Search for the cell housing the specified text and yield its [x, y] center coordinate. 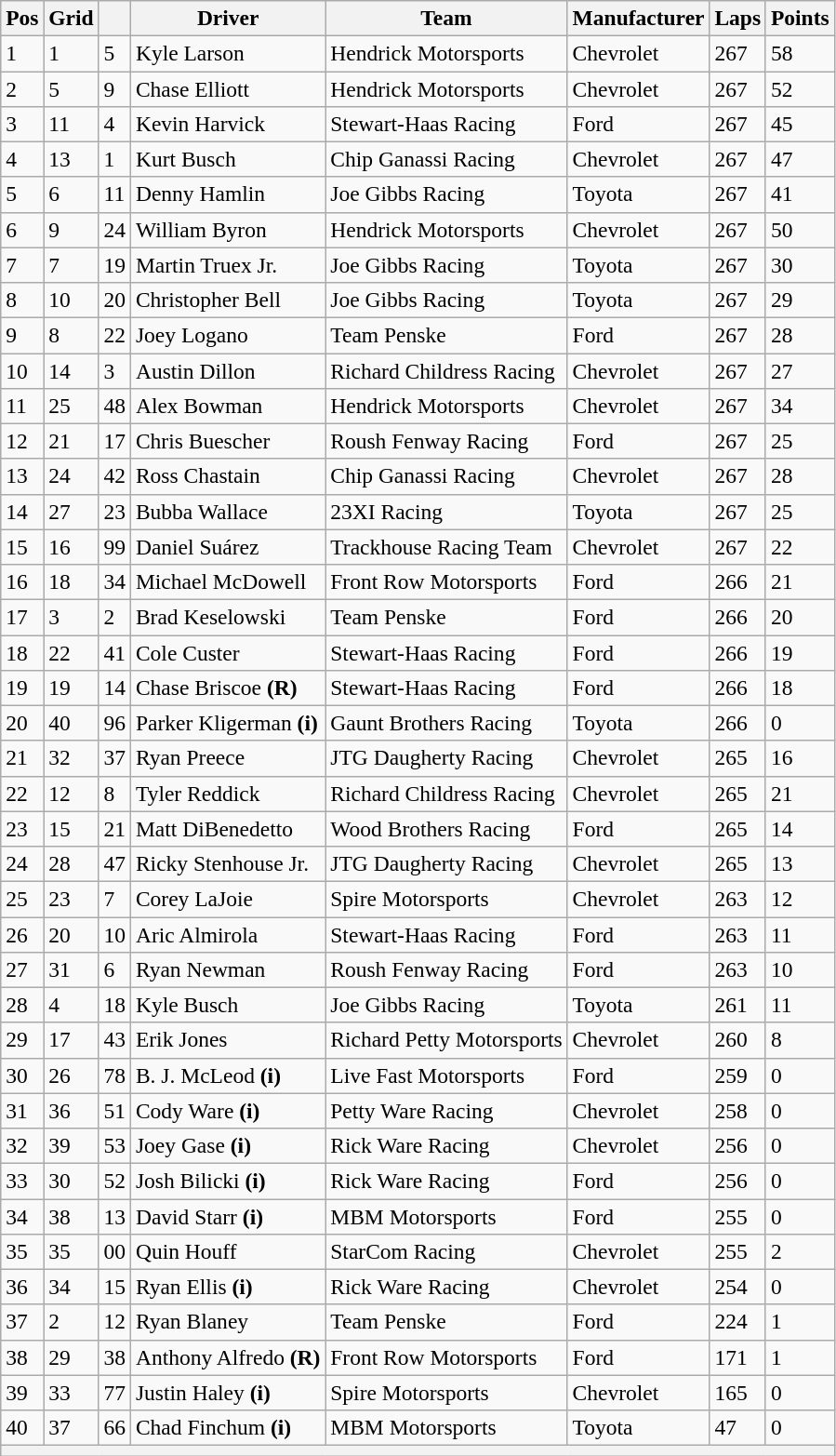
Erik Jones [227, 1040]
Christopher Bell [227, 300]
Joey Logano [227, 335]
Matt DiBenedetto [227, 829]
Chris Buescher [227, 441]
260 [738, 1040]
Daniel Suárez [227, 547]
254 [738, 1287]
42 [114, 476]
Petty Ware Racing [446, 1111]
Points [800, 18]
Chase Elliott [227, 88]
David Starr (i) [227, 1216]
Aric Almirola [227, 934]
Kyle Larson [227, 53]
Manufacturer [638, 18]
Josh Bilicki (i) [227, 1181]
Anthony Alfredo (R) [227, 1357]
Laps [738, 18]
48 [114, 406]
Alex Bowman [227, 406]
50 [800, 230]
261 [738, 1005]
224 [738, 1322]
William Byron [227, 230]
Ryan Ellis (i) [227, 1287]
78 [114, 1075]
23XI Racing [446, 512]
77 [114, 1393]
51 [114, 1111]
Kevin Harvick [227, 124]
Joey Gase (i) [227, 1145]
Gaunt Brothers Racing [446, 723]
Ross Chastain [227, 476]
259 [738, 1075]
Brad Keselowski [227, 617]
53 [114, 1145]
Richard Petty Motorsports [446, 1040]
Cole Custer [227, 652]
Pos [22, 18]
Quin Houff [227, 1251]
Ryan Newman [227, 969]
45 [800, 124]
Bubba Wallace [227, 512]
Corey LaJoie [227, 899]
Tyler Reddick [227, 794]
258 [738, 1111]
58 [800, 53]
Ryan Blaney [227, 1322]
Martin Truex Jr. [227, 265]
99 [114, 547]
Michael McDowell [227, 581]
Justin Haley (i) [227, 1393]
Live Fast Motorsports [446, 1075]
Team [446, 18]
StarCom Racing [446, 1251]
66 [114, 1427]
Ryan Preece [227, 758]
Denny Hamlin [227, 194]
00 [114, 1251]
Cody Ware (i) [227, 1111]
Chase Briscoe (R) [227, 688]
Ricky Stenhouse Jr. [227, 863]
171 [738, 1357]
165 [738, 1393]
43 [114, 1040]
Kurt Busch [227, 159]
B. J. McLeod (i) [227, 1075]
Chad Finchum (i) [227, 1427]
Kyle Busch [227, 1005]
Wood Brothers Racing [446, 829]
96 [114, 723]
Parker Kligerman (i) [227, 723]
Austin Dillon [227, 370]
Grid [71, 18]
Trackhouse Racing Team [446, 547]
Driver [227, 18]
